Capture the cell that displays the provided text and extract its [x, y] central coordinate. 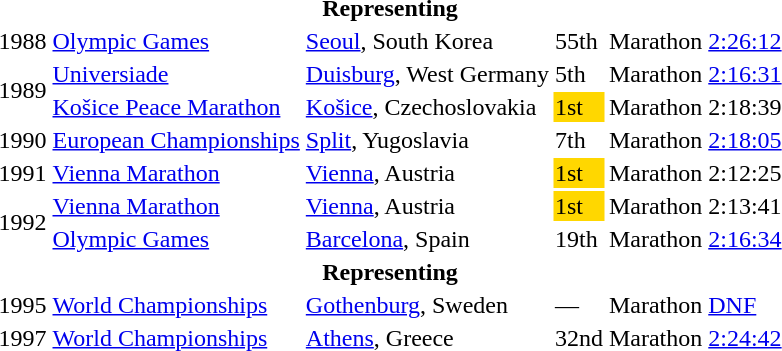
Košice Peace Marathon [176, 107]
7th [578, 140]
Košice, Czechoslovakia [427, 107]
Barcelona, Spain [427, 239]
Split, Yugoslavia [427, 140]
Seoul, South Korea [427, 41]
— [578, 305]
Gothenburg, Sweden [427, 305]
5th [578, 74]
Universiade [176, 74]
Duisburg, West Germany [427, 74]
55th [578, 41]
World Championships [176, 305]
19th [578, 239]
European Championships [176, 140]
